Capture the cell that displays the provided text and extract its [X, Y] central coordinate. 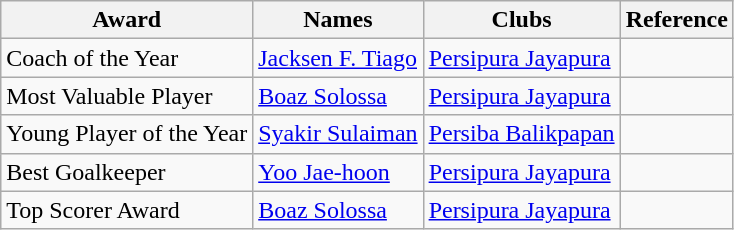
Award [127, 20]
Syakir Sulaiman [338, 134]
Jacksen F. Tiago [338, 58]
Clubs [522, 20]
Most Valuable Player [127, 96]
Persiba Balikpapan [522, 134]
Reference [676, 20]
Yoo Jae-hoon [338, 172]
Top Scorer Award [127, 210]
Coach of the Year [127, 58]
Best Goalkeeper [127, 172]
Young Player of the Year [127, 134]
Names [338, 20]
